Scan for the cell matching the given text and deliver its (X, Y) coordinate at center. 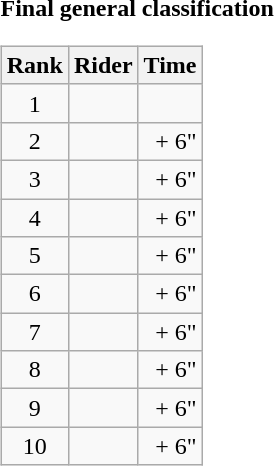
5 (34, 256)
1 (34, 103)
3 (34, 179)
7 (34, 332)
9 (34, 408)
8 (34, 370)
2 (34, 141)
Time (170, 65)
6 (34, 294)
Rider (103, 65)
Rank (34, 65)
4 (34, 217)
10 (34, 446)
